Return (x, y) of the center of cell containing provided text 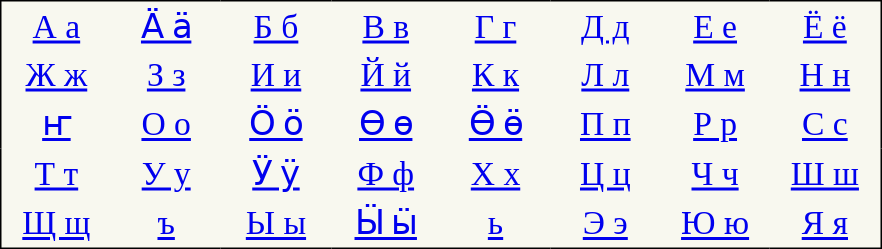
У у (166, 173)
Ӫ ӫ (496, 124)
Б б (276, 26)
М м (715, 75)
Л л (605, 75)
Ц ц (605, 173)
Е е (715, 26)
Ч ч (715, 173)
С с (826, 124)
ь (496, 223)
Й й (386, 75)
К к (496, 75)
Ш ш (826, 173)
Ё ё (826, 26)
Ӓ ӓ (166, 26)
О о (166, 124)
Я я (826, 223)
Д д (605, 26)
Р р (715, 124)
И и (276, 75)
Щ щ (56, 223)
Г г (496, 26)
А а (56, 26)
ҥ (56, 124)
Ы ы (276, 223)
Ӹ ӹ (386, 223)
Ө ө (386, 124)
В в (386, 26)
Н н (826, 75)
П п (605, 124)
Ӧ ӧ (276, 124)
ъ (166, 223)
Т т (56, 173)
Ӱ ӱ (276, 173)
Ю ю (715, 223)
Х х (496, 173)
З з (166, 75)
Ж ж (56, 75)
Э э (605, 223)
Ф ф (386, 173)
